Find where the given text appears and provide that cell's center as [X, Y] coordinate. 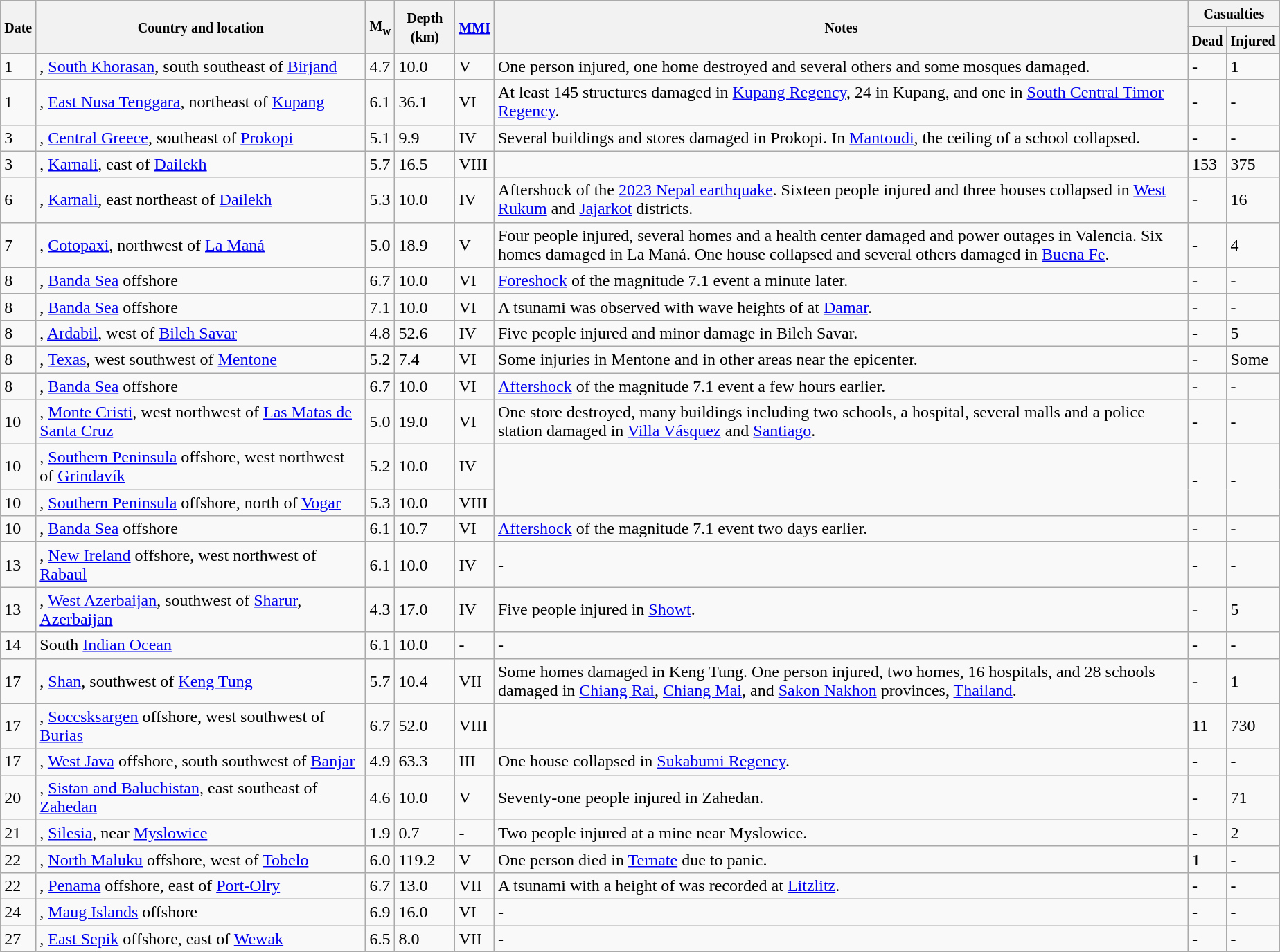
, Karnali, east of Dailekh [201, 164]
10.4 [425, 681]
11 [1207, 726]
, West Java offshore, south southwest of Banjar [201, 762]
MMI [475, 27]
5.1 [380, 138]
, North Maluku offshore, west of Tobelo [201, 859]
14 [18, 645]
Two people injured at a mine near Myslowice. [841, 833]
, Monte Cristi, west northwest of Las Matas de Santa Cruz [201, 422]
Five people injured and minor damage in Bileh Savar. [841, 333]
, Shan, southwest of Keng Tung [201, 681]
Several buildings and stores damaged in Prokopi. In Mantoudi, the ceiling of a school collapsed. [841, 138]
Casualties [1234, 14]
, West Azerbaijan, southwest of Sharur, Azerbaijan [201, 609]
South Indian Ocean [201, 645]
One house collapsed in Sukabumi Regency. [841, 762]
, Silesia, near Myslowice [201, 833]
, New Ireland offshore, west northwest of Rabaul [201, 565]
16.0 [425, 912]
, Southern Peninsula offshore, north of Vogar [201, 503]
, East Nusa Tenggara, northeast of Kupang [201, 102]
2 [1253, 833]
, Ardabil, west of Bileh Savar [201, 333]
4.3 [380, 609]
Some injuries in Mentone and in other areas near the epicenter. [841, 359]
Depth (km) [425, 27]
One person injured, one home destroyed and several others and some mosques damaged. [841, 66]
20 [18, 798]
10.7 [425, 529]
4.9 [380, 762]
Aftershock of the magnitude 7.1 event a few hours earlier. [841, 386]
6 [18, 199]
, Maug Islands offshore [201, 912]
, Soccsksargen offshore, west southwest of Burias [201, 726]
, East Sepik offshore, east of Wewak [201, 938]
21 [18, 833]
52.6 [425, 333]
, Southern Peninsula offshore, west northwest of Grindavík [201, 467]
, Central Greece, southeast of Prokopi [201, 138]
One person died in Ternate due to panic. [841, 859]
Dead [1207, 40]
17.0 [425, 609]
18.9 [425, 245]
Foreshock of the magnitude 7.1 event a minute later. [841, 280]
9.9 [425, 138]
730 [1253, 726]
III [475, 762]
, Karnali, east northeast of Dailekh [201, 199]
Date [18, 27]
63.3 [425, 762]
At least 145 structures damaged in Kupang Regency, 24 in Kupang, and one in South Central Timor Regency. [841, 102]
Country and location [201, 27]
Some [1253, 359]
375 [1253, 164]
8.0 [425, 938]
Seventy-one people injured in Zahedan. [841, 798]
Mw [380, 27]
52.0 [425, 726]
13.0 [425, 886]
, Sistan and Baluchistan, east southeast of Zahedan [201, 798]
One store destroyed, many buildings including two schools, a hospital, several malls and a police station damaged in Villa Vásquez and Santiago. [841, 422]
6.9 [380, 912]
A tsunami was observed with wave heights of at Damar. [841, 307]
1.9 [380, 833]
7.1 [380, 307]
A tsunami with a height of was recorded at Litzlitz. [841, 886]
16 [1253, 199]
, Texas, west southwest of Mentone [201, 359]
27 [18, 938]
16.5 [425, 164]
153 [1207, 164]
4.7 [380, 66]
7.4 [425, 359]
Five people injured in Showt. [841, 609]
24 [18, 912]
36.1 [425, 102]
6.0 [380, 859]
Injured [1253, 40]
119.2 [425, 859]
4.6 [380, 798]
7 [18, 245]
4.8 [380, 333]
, South Khorasan, south southeast of Birjand [201, 66]
0.7 [425, 833]
4 [1253, 245]
71 [1253, 798]
, Cotopaxi, northwest of La Maná [201, 245]
19.0 [425, 422]
Aftershock of the magnitude 7.1 event two days earlier. [841, 529]
6.5 [380, 938]
Notes [841, 27]
, Penama offshore, east of Port-Olry [201, 886]
Aftershock of the 2023 Nepal earthquake. Sixteen people injured and three houses collapsed in West Rukum and Jajarkot districts. [841, 199]
